Identify which cell holds the provided text, then report its (x, y) central coordinate. 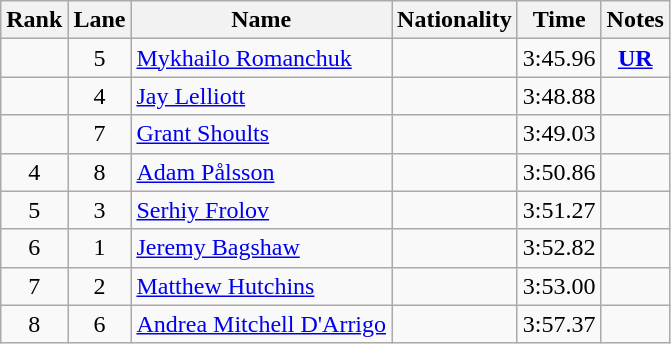
Lane (100, 20)
1 (100, 248)
Name (262, 20)
Rank (34, 20)
3:51.27 (559, 210)
Nationality (455, 20)
3:52.82 (559, 248)
3:57.37 (559, 324)
3:45.96 (559, 58)
UR (635, 58)
Jay Lelliott (262, 96)
2 (100, 286)
Matthew Hutchins (262, 286)
3:53.00 (559, 286)
3 (100, 210)
Adam Pålsson (262, 172)
Notes (635, 20)
Serhiy Frolov (262, 210)
3:48.88 (559, 96)
Jeremy Bagshaw (262, 248)
Grant Shoults (262, 134)
3:50.86 (559, 172)
Andrea Mitchell D'Arrigo (262, 324)
Mykhailo Romanchuk (262, 58)
3:49.03 (559, 134)
Time (559, 20)
